Find where the given text appears and provide that cell's center as (x, y) coordinate. 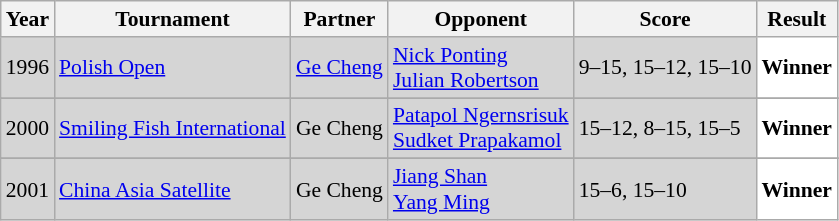
Patapol Ngernsrisuk Sudket Prapakamol (481, 128)
Polish Open (172, 68)
2001 (28, 190)
China Asia Satellite (172, 190)
Tournament (172, 19)
9–15, 15–12, 15–10 (666, 68)
Year (28, 19)
15–6, 15–10 (666, 190)
1996 (28, 68)
Nick Ponting Julian Robertson (481, 68)
Smiling Fish International (172, 128)
Opponent (481, 19)
Partner (340, 19)
2000 (28, 128)
Result (796, 19)
Jiang Shan Yang Ming (481, 190)
Score (666, 19)
15–12, 8–15, 15–5 (666, 128)
